Find where the given text appears and provide that cell's center as [X, Y] coordinate. 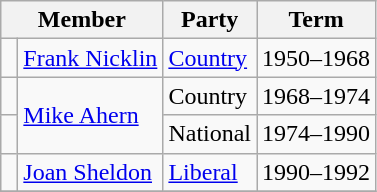
Liberal [210, 172]
Party [210, 20]
National [210, 134]
1974–1990 [316, 134]
1990–1992 [316, 172]
Mike Ahern [90, 115]
Term [316, 20]
1968–1974 [316, 96]
1950–1968 [316, 58]
Joan Sheldon [90, 172]
Member [82, 20]
Frank Nicklin [90, 58]
